Search for the cell housing the specified text and yield its [x, y] center coordinate. 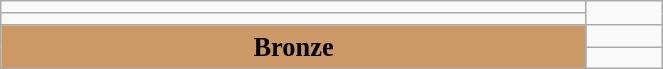
Bronze [294, 46]
